Return [x, y] of the center of cell containing provided text 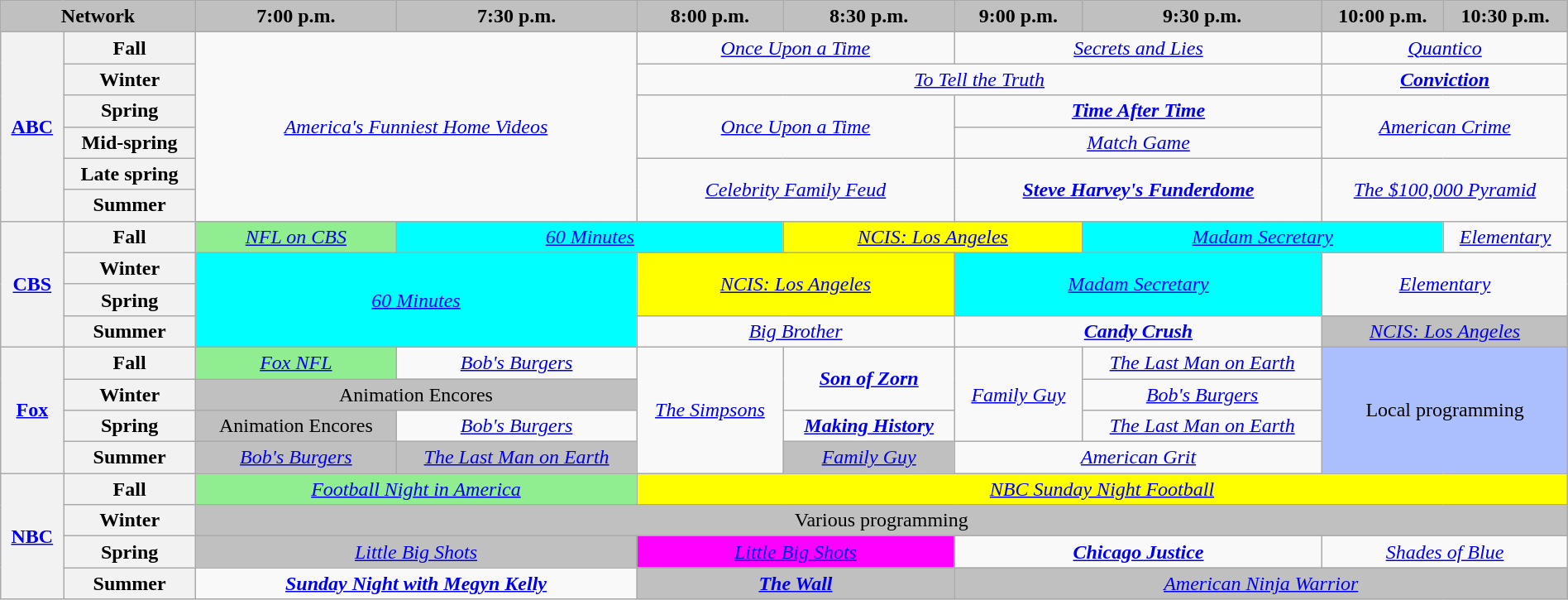
To Tell the Truth [979, 79]
Chicago Justice [1138, 552]
America's Funniest Home Videos [415, 127]
Shades of Blue [1445, 552]
Big Brother [796, 331]
10:30 p.m. [1505, 17]
Celebrity Family Feud [796, 190]
Steve Harvey's Funderdome [1138, 190]
9:00 p.m. [1018, 17]
Making History [868, 426]
Fox [32, 410]
American Crime [1445, 127]
Son of Zorn [868, 378]
CBS [32, 284]
9:30 p.m. [1202, 17]
Sunday Night with Megyn Kelly [415, 583]
Candy Crush [1138, 331]
8:00 p.m. [710, 17]
Match Game [1138, 142]
8:30 p.m. [868, 17]
Late spring [129, 174]
Local programming [1445, 410]
The $100,000 Pyramid [1445, 190]
American Ninja Warrior [1260, 583]
7:30 p.m. [516, 17]
10:00 p.m. [1383, 17]
The Wall [796, 583]
7:00 p.m. [296, 17]
Quantico [1445, 48]
Conviction [1445, 79]
Time After Time [1138, 111]
NBC Sunday Night Football [1102, 489]
Secrets and Lies [1138, 48]
Fox NFL [296, 362]
NBC [32, 536]
American Grit [1138, 458]
Various programming [882, 521]
Mid-spring [129, 142]
NFL on CBS [296, 237]
Football Night in America [415, 489]
Network [98, 17]
ABC [32, 127]
The Simpsons [710, 410]
